Pinpoint the cell where the given text exists, returning its (X, Y) midpoint coordinate. 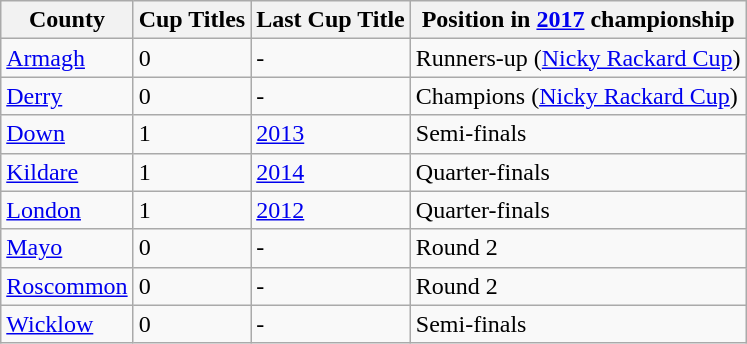
Armagh (67, 58)
2013 (331, 134)
London (67, 210)
Wicklow (67, 324)
County (67, 20)
Derry (67, 96)
Champions (Nicky Rackard Cup) (578, 96)
Runners-up (Nicky Rackard Cup) (578, 58)
Last Cup Title (331, 20)
Mayo (67, 248)
Cup Titles (192, 20)
Kildare (67, 172)
2012 (331, 210)
2014 (331, 172)
Down (67, 134)
Position in 2017 championship (578, 20)
Roscommon (67, 286)
